Identify which cell holds the provided text, then report its [X, Y] central coordinate. 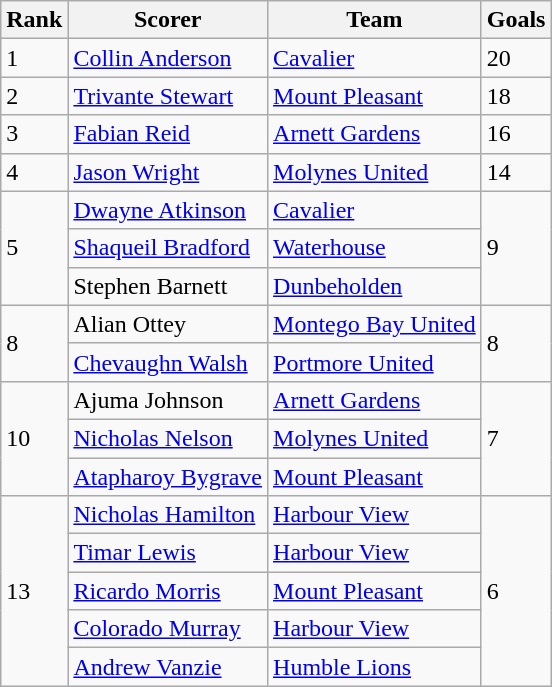
Ajuma Johnson [168, 400]
18 [516, 96]
Dwayne Atkinson [168, 210]
Portmore United [375, 362]
Collin Anderson [168, 58]
Alian Ottey [168, 324]
4 [34, 172]
9 [516, 248]
Nicholas Hamilton [168, 515]
Stephen Barnett [168, 286]
10 [34, 438]
14 [516, 172]
Fabian Reid [168, 134]
Nicholas Nelson [168, 438]
Atapharoy Bygrave [168, 477]
5 [34, 248]
Rank [34, 20]
13 [34, 591]
Timar Lewis [168, 553]
2 [34, 96]
Chevaughn Walsh [168, 362]
3 [34, 134]
1 [34, 58]
7 [516, 438]
Ricardo Morris [168, 591]
16 [516, 134]
20 [516, 58]
Shaqueil Bradford [168, 248]
Montego Bay United [375, 324]
Trivante Stewart [168, 96]
Humble Lions [375, 667]
Scorer [168, 20]
Jason Wright [168, 172]
Colorado Murray [168, 629]
Andrew Vanzie [168, 667]
6 [516, 591]
Dunbeholden [375, 286]
Waterhouse [375, 248]
Goals [516, 20]
Team [375, 20]
